From the cell containing the given text, extract its center point as [X, Y] coordinate. 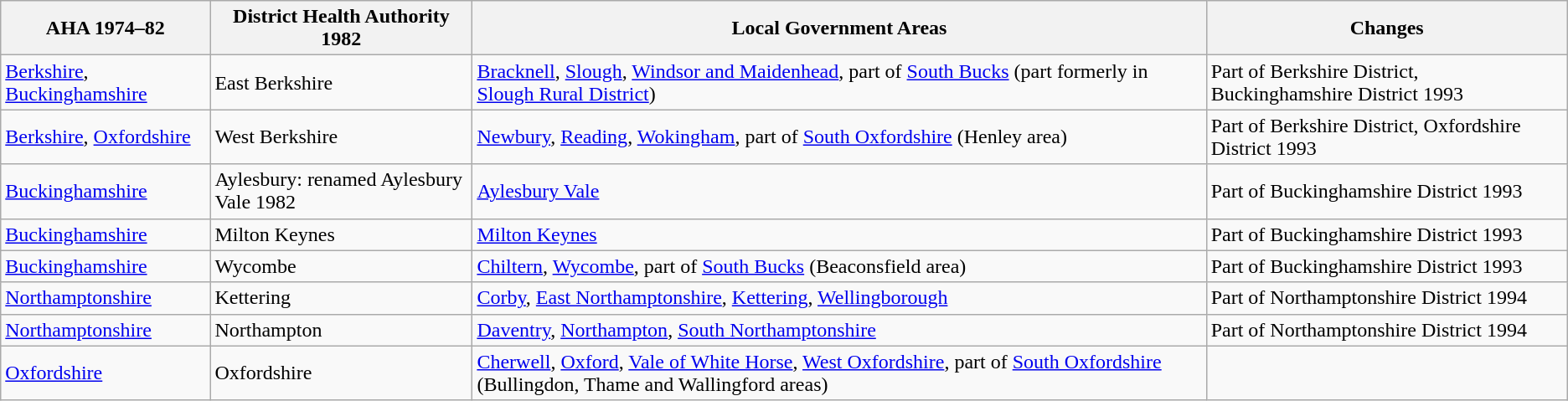
Berkshire, Buckinghamshire [106, 82]
East Berkshire [342, 82]
Local Government Areas [839, 28]
AHA 1974–82 [106, 28]
Bracknell, Slough, Windsor and Maidenhead, part of South Bucks (part formerly in Slough Rural District) [839, 82]
West Berkshire [342, 137]
Daventry, Northampton, South Northamptonshire [839, 330]
Part of Berkshire District, Oxfordshire District 1993 [1387, 137]
Aylesbury: renamed Aylesbury Vale 1982 [342, 191]
District Health Authority 1982 [342, 28]
Aylesbury Vale [839, 191]
Part of Berkshire District, Buckinghamshire District 1993 [1387, 82]
Wycombe [342, 266]
Berkshire, Oxfordshire [106, 137]
Chiltern, Wycombe, part of South Bucks (Beaconsfield area) [839, 266]
Corby, East Northamptonshire, Kettering, Wellingborough [839, 298]
Newbury, Reading, Wokingham, part of South Oxfordshire (Henley area) [839, 137]
Northampton [342, 330]
Cherwell, Oxford, Vale of White Horse, West Oxfordshire, part of South Oxfordshire (Bullingdon, Thame and Wallingford areas) [839, 373]
Changes [1387, 28]
Kettering [342, 298]
